Return the (X, Y) coordinate for the center point of the cell that contains the specified text.  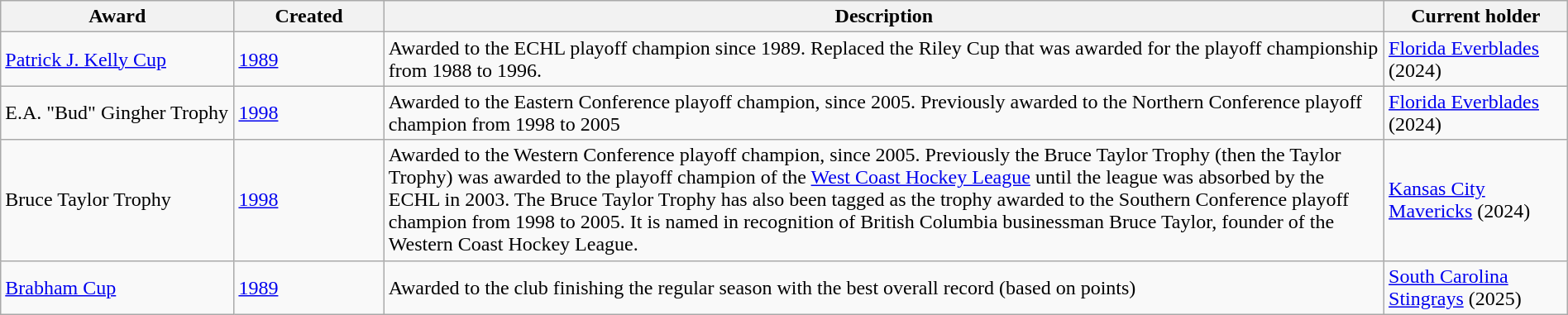
Award (117, 17)
Awarded to the club finishing the regular season with the best overall record (based on points) (883, 288)
Created (309, 17)
Bruce Taylor Trophy (117, 200)
Patrick J. Kelly Cup (117, 60)
Kansas City Mavericks (2024) (1476, 200)
Current holder (1476, 17)
E.A. "Bud" Gingher Trophy (117, 112)
Awarded to the Eastern Conference playoff champion, since 2005. Previously awarded to the Northern Conference playoff champion from 1998 to 2005 (883, 112)
South Carolina Stingrays (2025) (1476, 288)
Brabham Cup (117, 288)
Awarded to the ECHL playoff champion since 1989. Replaced the Riley Cup that was awarded for the playoff championship from 1988 to 1996. (883, 60)
Description (883, 17)
